Determine the (x, y) coordinate at the center of the cell enclosing the given text.  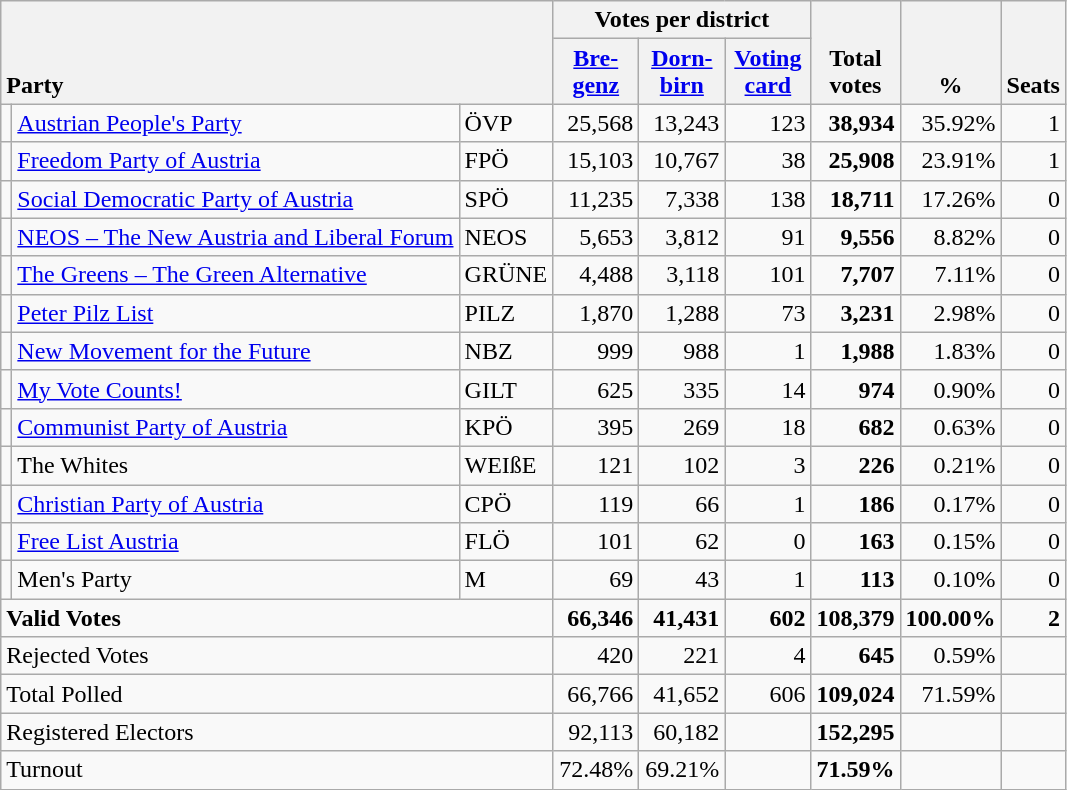
269 (682, 427)
Party (277, 52)
ÖVP (506, 123)
Peter Pilz List (236, 313)
5,653 (596, 237)
43 (682, 580)
1,288 (682, 313)
% (950, 52)
123 (768, 123)
Men's Party (236, 580)
NEOS (506, 237)
Turnout (277, 770)
72.48% (596, 770)
682 (856, 427)
0.21% (950, 465)
60,182 (682, 732)
25,568 (596, 123)
119 (596, 503)
3 (768, 465)
0.90% (950, 389)
73 (768, 313)
113 (856, 580)
Free List Austria (236, 542)
999 (596, 351)
91 (768, 237)
The Greens – The Green Alternative (236, 275)
My Vote Counts! (236, 389)
Bre-genz (596, 72)
645 (856, 656)
SPÖ (506, 199)
The Whites (236, 465)
7.11% (950, 275)
41,652 (682, 694)
69.21% (682, 770)
NEOS – The New Austria and Liberal Forum (236, 237)
163 (856, 542)
M (506, 580)
Valid Votes (277, 618)
FPÖ (506, 161)
Votes per district (682, 20)
3,812 (682, 237)
Registered Electors (277, 732)
0.63% (950, 427)
38,934 (856, 123)
226 (856, 465)
41,431 (682, 618)
Social Democratic Party of Austria (236, 199)
18 (768, 427)
Seats (1033, 52)
121 (596, 465)
NBZ (506, 351)
9,556 (856, 237)
108,379 (856, 618)
WEIßE (506, 465)
New Movement for the Future (236, 351)
974 (856, 389)
221 (682, 656)
1.83% (950, 351)
18,711 (856, 199)
988 (682, 351)
138 (768, 199)
66,766 (596, 694)
38 (768, 161)
66,346 (596, 618)
62 (682, 542)
Rejected Votes (277, 656)
335 (682, 389)
186 (856, 503)
Votingcard (768, 72)
15,103 (596, 161)
3,118 (682, 275)
152,295 (856, 732)
CPÖ (506, 503)
100.00% (950, 618)
Communist Party of Austria (236, 427)
Christian Party of Austria (236, 503)
Total Polled (277, 694)
23.91% (950, 161)
PILZ (506, 313)
606 (768, 694)
14 (768, 389)
109,024 (856, 694)
0.10% (950, 580)
92,113 (596, 732)
Dorn-birn (682, 72)
0.15% (950, 542)
35.92% (950, 123)
0.17% (950, 503)
GILT (506, 389)
Totalvotes (856, 52)
69 (596, 580)
25,908 (856, 161)
3,231 (856, 313)
2.98% (950, 313)
102 (682, 465)
11,235 (596, 199)
66 (682, 503)
8.82% (950, 237)
2 (1033, 618)
4 (768, 656)
7,338 (682, 199)
1,870 (596, 313)
0.59% (950, 656)
395 (596, 427)
17.26% (950, 199)
GRÜNE (506, 275)
Freedom Party of Austria (236, 161)
1,988 (856, 351)
FLÖ (506, 542)
KPÖ (506, 427)
625 (596, 389)
4,488 (596, 275)
420 (596, 656)
10,767 (682, 161)
Austrian People's Party (236, 123)
602 (768, 618)
13,243 (682, 123)
7,707 (856, 275)
